Capture the cell that displays the provided text and extract its [x, y] central coordinate. 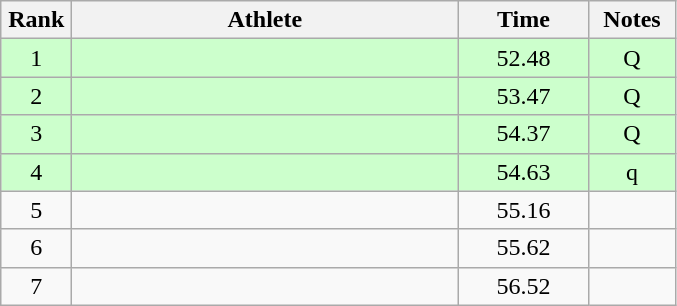
52.48 [524, 58]
4 [36, 172]
Rank [36, 20]
54.63 [524, 172]
6 [36, 248]
56.52 [524, 286]
2 [36, 96]
Athlete [265, 20]
1 [36, 58]
53.47 [524, 96]
Time [524, 20]
3 [36, 134]
54.37 [524, 134]
7 [36, 286]
q [632, 172]
Notes [632, 20]
55.16 [524, 210]
55.62 [524, 248]
5 [36, 210]
